Scan for the cell matching the given text and deliver its (x, y) coordinate at center. 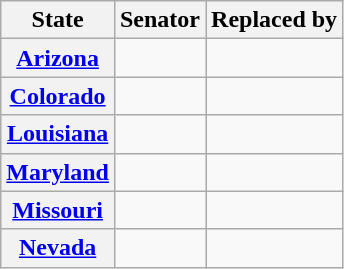
Replaced by (274, 20)
Senator (160, 20)
Nevada (58, 248)
Louisiana (58, 134)
Maryland (58, 172)
Arizona (58, 58)
Missouri (58, 210)
Colorado (58, 96)
State (58, 20)
